Return [X, Y] of the center of cell containing provided text 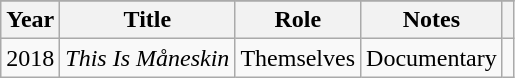
Notes [432, 20]
Role [298, 20]
Title [148, 20]
2018 [30, 58]
Year [30, 20]
Documentary [432, 58]
Themselves [298, 58]
This Is Måneskin [148, 58]
